Scan for the cell matching the given text and deliver its (x, y) coordinate at center. 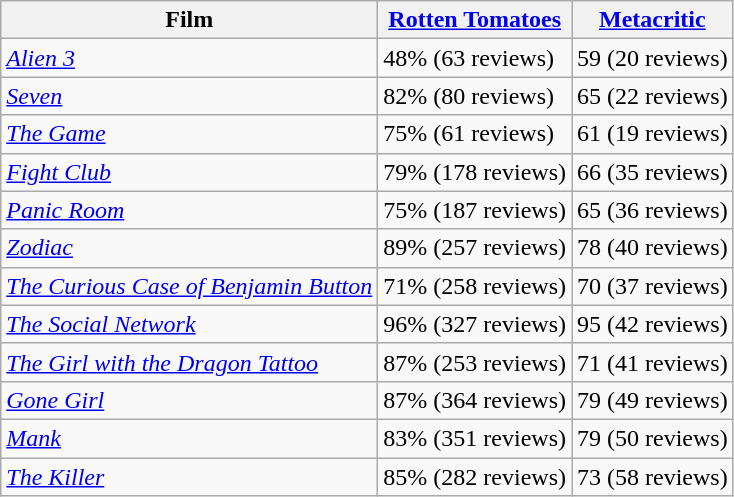
71% (258 reviews) (475, 286)
71 (41 reviews) (653, 362)
87% (253 reviews) (475, 362)
79% (178 reviews) (475, 172)
66 (35 reviews) (653, 172)
The Game (190, 134)
Mank (190, 438)
Panic Room (190, 210)
87% (364 reviews) (475, 400)
The Social Network (190, 324)
95 (42 reviews) (653, 324)
65 (36 reviews) (653, 210)
Fight Club (190, 172)
Zodiac (190, 248)
The Killer (190, 477)
79 (50 reviews) (653, 438)
75% (187 reviews) (475, 210)
Film (190, 20)
59 (20 reviews) (653, 58)
The Girl with the Dragon Tattoo (190, 362)
48% (63 reviews) (475, 58)
82% (80 reviews) (475, 96)
79 (49 reviews) (653, 400)
75% (61 reviews) (475, 134)
65 (22 reviews) (653, 96)
89% (257 reviews) (475, 248)
83% (351 reviews) (475, 438)
96% (327 reviews) (475, 324)
The Curious Case of Benjamin Button (190, 286)
85% (282 reviews) (475, 477)
Gone Girl (190, 400)
Alien 3 (190, 58)
Seven (190, 96)
70 (37 reviews) (653, 286)
73 (58 reviews) (653, 477)
Rotten Tomatoes (475, 20)
61 (19 reviews) (653, 134)
Metacritic (653, 20)
78 (40 reviews) (653, 248)
